Identify which cell holds the provided text, then report its (X, Y) central coordinate. 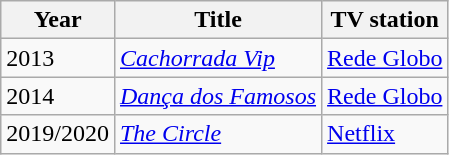
Netflix (385, 134)
2013 (58, 58)
Cachorrada Vip (218, 58)
Title (218, 20)
TV station (385, 20)
Year (58, 20)
The Circle (218, 134)
Dança dos Famosos (218, 96)
2019/2020 (58, 134)
2014 (58, 96)
